Determine the [X, Y] coordinate at the center of the cell enclosing the given text.  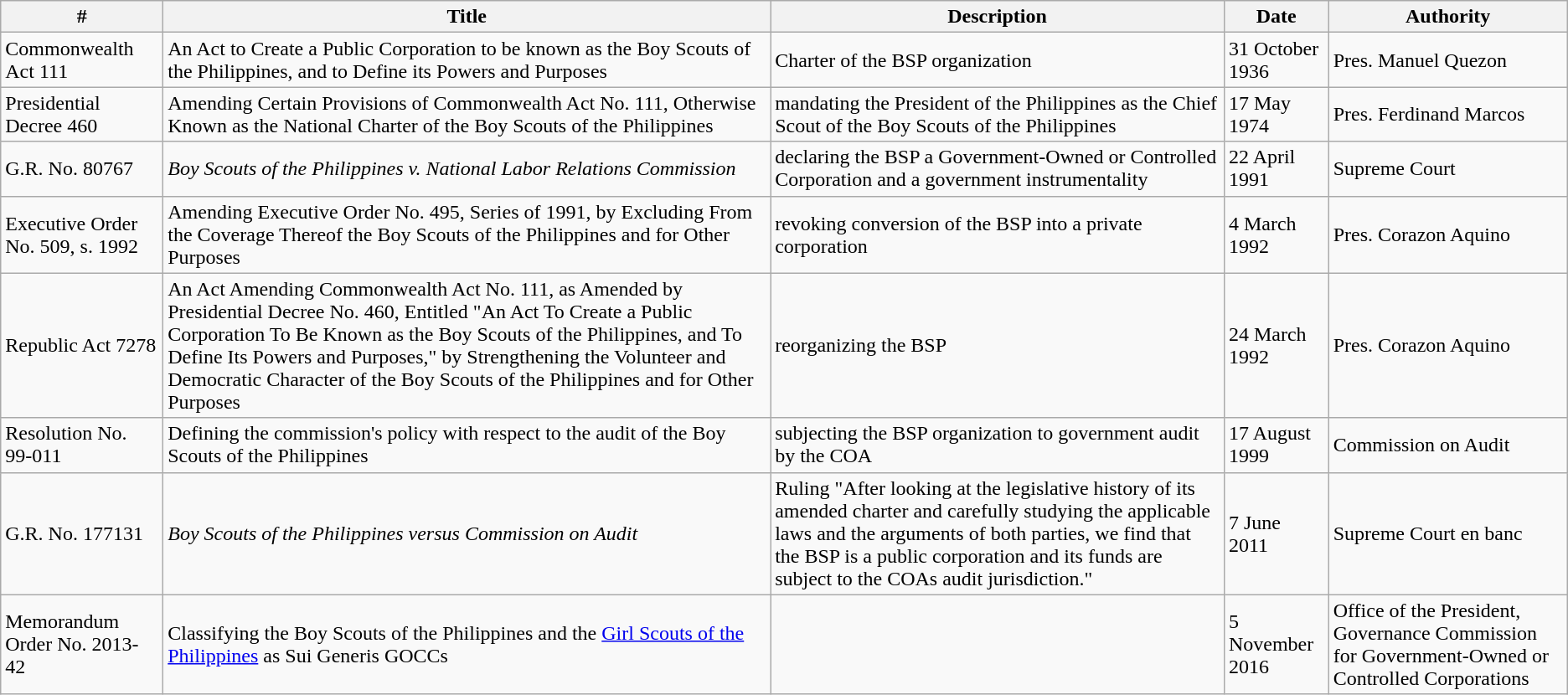
subjecting the BSP organization to government audit by the COA [998, 445]
5 November 2016 [1277, 645]
7 June 2011 [1277, 533]
Republic Act 7278 [82, 345]
G.R. No. 80767 [82, 169]
Charter of the BSP organization [998, 60]
Supreme Court en banc [1447, 533]
31 October 1936 [1277, 60]
Boy Scouts of the Philippines versus Commission on Audit [467, 533]
Executive Order No. 509, s. 1992 [82, 234]
Description [998, 17]
Supreme Court [1447, 169]
17 August 1999 [1277, 445]
An Act to Create a Public Corporation to be known as the Boy Scouts of the Philippines, and to Define its Powers and Purposes [467, 60]
Boy Scouts of the Philippines v. National Labor Relations Commission [467, 169]
Amending Certain Provisions of Commonwealth Act No. 111, Otherwise Known as the National Charter of the Boy Scouts of the Philippines [467, 114]
Presidential Decree 460 [82, 114]
Resolution No. 99-011 [82, 445]
mandating the President of the Philippines as the Chief Scout of the Boy Scouts of the Philippines [998, 114]
Authority [1447, 17]
Title [467, 17]
reorganizing the BSP [998, 345]
Amending Executive Order No. 495, Series of 1991, by Excluding From the Coverage Thereof the Boy Scouts of the Philippines and for Other Purposes [467, 234]
Commonwealth Act 111 [82, 60]
Office of the President, Governance Commission for Government-Owned or Controlled Corporations [1447, 645]
Commission on Audit [1447, 445]
22 April 1991 [1277, 169]
revoking conversion of the BSP into a private corporation [998, 234]
Defining the commission's policy with respect to the audit of the Boy Scouts of the Philippines [467, 445]
# [82, 17]
Memorandum Order No. 2013-42 [82, 645]
Pres. Manuel Quezon [1447, 60]
4 March 1992 [1277, 234]
Pres. Ferdinand Marcos [1447, 114]
17 May 1974 [1277, 114]
24 March 1992 [1277, 345]
Date [1277, 17]
Classifying the Boy Scouts of the Philippines and the Girl Scouts of the Philippines as Sui Generis GOCCs [467, 645]
declaring the BSP a Government-Owned or Controlled Corporation and a government instrumentality [998, 169]
G.R. No. 177131 [82, 533]
